Scan for the cell matching the given text and deliver its (X, Y) coordinate at center. 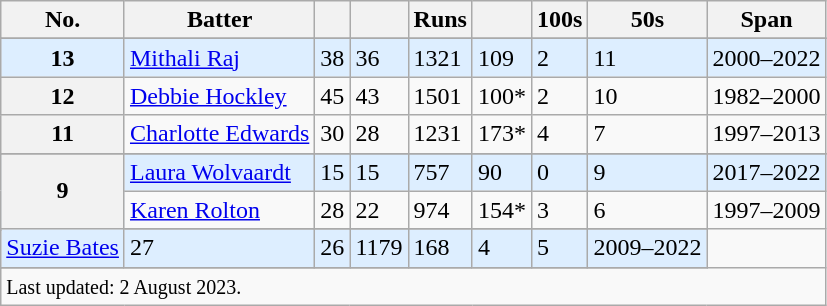
1997–2009 (766, 210)
45 (332, 96)
13 (63, 58)
Runs (440, 20)
757 (440, 172)
109 (502, 58)
100s (560, 20)
6 (648, 210)
173* (502, 134)
27 (219, 248)
2017–2022 (766, 172)
974 (440, 210)
Karen Rolton (219, 210)
1231 (440, 134)
1321 (440, 58)
12 (63, 96)
1179 (379, 248)
38 (332, 58)
3 (560, 210)
Charlotte Edwards (219, 134)
Mithali Raj (219, 58)
5 (560, 248)
1501 (440, 96)
168 (440, 248)
Span (766, 20)
30 (332, 134)
26 (332, 248)
154* (502, 210)
2000–2022 (766, 58)
1982–2000 (766, 96)
Laura Wolvaardt (219, 172)
Last updated: 2 August 2023. (414, 286)
43 (379, 96)
0 (560, 172)
7 (648, 134)
36 (379, 58)
Suzie Bates (63, 248)
No. (63, 20)
1997–2013 (766, 134)
90 (502, 172)
50s (648, 20)
100* (502, 96)
10 (648, 96)
2009–2022 (648, 248)
22 (379, 210)
Batter (219, 20)
Debbie Hockley (219, 96)
